Pinpoint the cell where the given text exists, returning its [X, Y] midpoint coordinate. 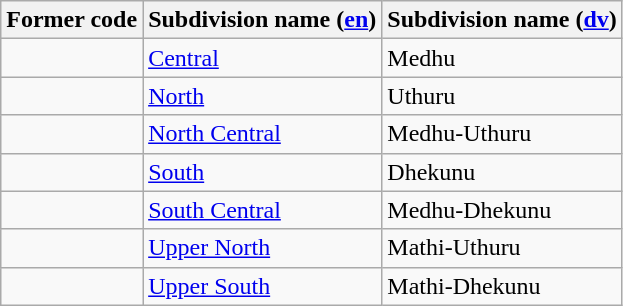
Mathi-Uthuru [502, 248]
Central [262, 58]
Upper North [262, 248]
South [262, 172]
Medhu-Uthuru [502, 134]
North Central [262, 134]
Subdivision name (dv) [502, 20]
Mathi-Dhekunu [502, 286]
Upper South [262, 286]
South Central [262, 210]
Former code [72, 20]
North [262, 96]
Medhu-Dhekunu [502, 210]
Dhekunu [502, 172]
Medhu [502, 58]
Uthuru [502, 96]
Subdivision name (en) [262, 20]
